Extract the (x, y) coordinate from the center of the cell holding the provided text.  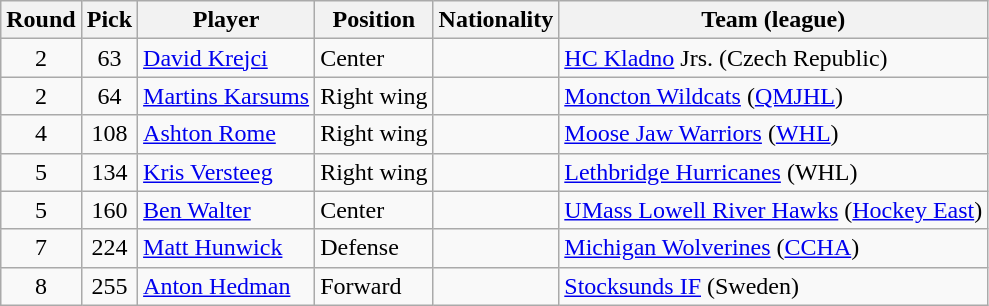
Moncton Wildcats (QMJHL) (774, 96)
UMass Lowell River Hawks (Hockey East) (774, 210)
Team (league) (774, 20)
Defense (374, 248)
Anton Hedman (226, 286)
Nationality (496, 20)
7 (41, 248)
David Krejci (226, 58)
Pick (109, 20)
Michigan Wolverines (CCHA) (774, 248)
Forward (374, 286)
Ashton Rome (226, 134)
Matt Hunwick (226, 248)
63 (109, 58)
108 (109, 134)
4 (41, 134)
Ben Walter (226, 210)
160 (109, 210)
Player (226, 20)
HC Kladno Jrs. (Czech Republic) (774, 58)
Moose Jaw Warriors (WHL) (774, 134)
Kris Versteeg (226, 172)
255 (109, 286)
Stocksunds IF (Sweden) (774, 286)
Position (374, 20)
64 (109, 96)
8 (41, 286)
134 (109, 172)
Lethbridge Hurricanes (WHL) (774, 172)
Martins Karsums (226, 96)
Round (41, 20)
224 (109, 248)
